Return the (X, Y) coordinate for the center point of the cell that contains the specified text.  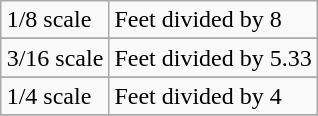
Feet divided by 4 (213, 96)
Feet divided by 5.33 (213, 58)
1/4 scale (55, 96)
1/8 scale (55, 20)
3/16 scale (55, 58)
Feet divided by 8 (213, 20)
